Extract the (X, Y) coordinate from the center of the cell holding the provided text.  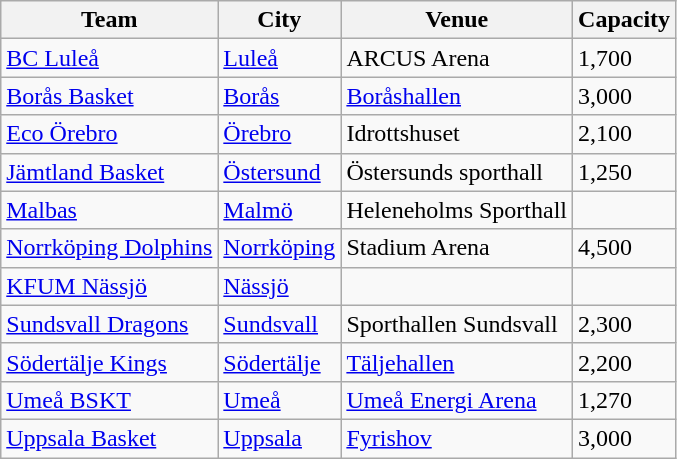
2,200 (624, 362)
Norrköping (280, 248)
Umeå BSKT (110, 400)
Capacity (624, 20)
Venue (457, 20)
Malmö (280, 210)
Team (110, 20)
Östersund (280, 172)
Heleneholms Sporthall (457, 210)
Uppsala (280, 438)
ARCUS Arena (457, 58)
Sundsvall Dragons (110, 324)
Eco Örebro (110, 134)
Boråshallen (457, 96)
Borås (280, 96)
Jämtland Basket (110, 172)
Norrköping Dolphins (110, 248)
Nässjö (280, 286)
Sporthallen Sundsvall (457, 324)
Täljehallen (457, 362)
Sundsvall (280, 324)
BC Luleå (110, 58)
Idrottshuset (457, 134)
1,270 (624, 400)
Luleå (280, 58)
Umeå Energi Arena (457, 400)
2,100 (624, 134)
City (280, 20)
4,500 (624, 248)
Uppsala Basket (110, 438)
Stadium Arena (457, 248)
Södertälje Kings (110, 362)
1,250 (624, 172)
Östersunds sporthall (457, 172)
Malbas (110, 210)
Umeå (280, 400)
KFUM Nässjö (110, 286)
Fyrishov (457, 438)
Örebro (280, 134)
2,300 (624, 324)
1,700 (624, 58)
Södertälje (280, 362)
Borås Basket (110, 96)
